Extract the (X, Y) coordinate from the center of the cell holding the provided text.  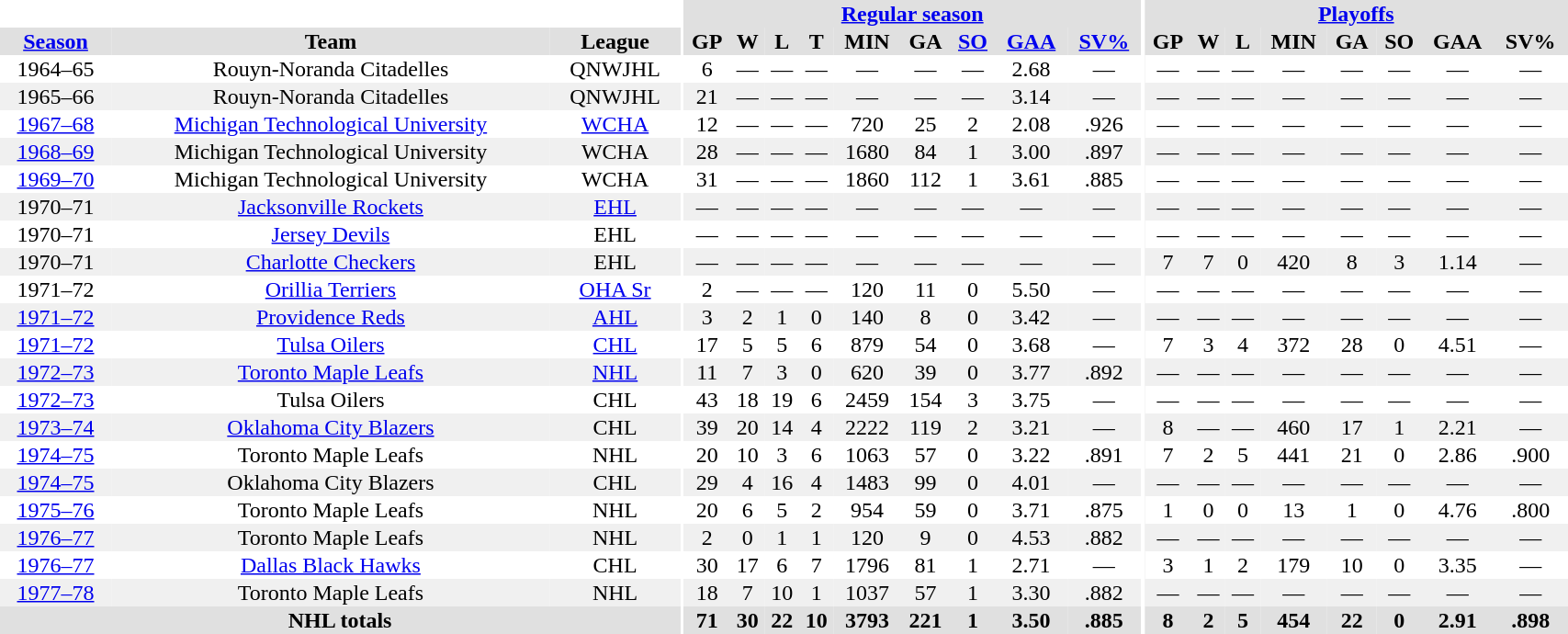
5.50 (1031, 289)
16 (783, 482)
1860 (867, 179)
Season (55, 41)
OHA Sr (615, 289)
Charlotte Checkers (331, 262)
.891 (1104, 455)
2.21 (1458, 427)
3.77 (1031, 372)
1680 (867, 152)
140 (867, 317)
.900 (1530, 455)
2.71 (1031, 565)
.898 (1530, 620)
1967–68 (55, 124)
9 (925, 538)
441 (1293, 455)
372 (1293, 345)
2.08 (1031, 124)
AHL (615, 317)
1964–65 (55, 69)
13 (1293, 510)
1.14 (1458, 262)
3.35 (1458, 565)
.897 (1104, 152)
420 (1293, 262)
720 (867, 124)
54 (925, 345)
59 (925, 510)
T (817, 41)
25 (925, 124)
954 (867, 510)
29 (707, 482)
1796 (867, 565)
Providence Reds (331, 317)
14 (783, 427)
454 (1293, 620)
3.68 (1031, 345)
Playoffs (1356, 14)
3.30 (1031, 593)
3.61 (1031, 179)
84 (925, 152)
Orillia Terriers (331, 289)
.926 (1104, 124)
1063 (867, 455)
112 (925, 179)
.800 (1530, 510)
99 (925, 482)
3.71 (1031, 510)
879 (867, 345)
1977–78 (55, 593)
119 (925, 427)
154 (925, 400)
3.42 (1031, 317)
Jersey Devils (331, 234)
2222 (867, 427)
4.51 (1458, 345)
Regular season (912, 14)
Dallas Black Hawks (331, 565)
NHL totals (340, 620)
Team (331, 41)
1975–76 (55, 510)
179 (1293, 565)
460 (1293, 427)
71 (707, 620)
.875 (1104, 510)
3.75 (1031, 400)
12 (707, 124)
3.21 (1031, 427)
3.50 (1031, 620)
2459 (867, 400)
2.86 (1458, 455)
19 (783, 400)
1968–69 (55, 152)
2.68 (1031, 69)
620 (867, 372)
3793 (867, 620)
3.22 (1031, 455)
1037 (867, 593)
1973–74 (55, 427)
1483 (867, 482)
League (615, 41)
31 (707, 179)
.892 (1104, 372)
Jacksonville Rockets (331, 207)
3.14 (1031, 96)
4.76 (1458, 510)
4.01 (1031, 482)
221 (925, 620)
3.00 (1031, 152)
81 (925, 565)
43 (707, 400)
2.91 (1458, 620)
1965–66 (55, 96)
4.53 (1031, 538)
1969–70 (55, 179)
